For the text-containing cell, return its midpoint in [X, Y] coordinate format. 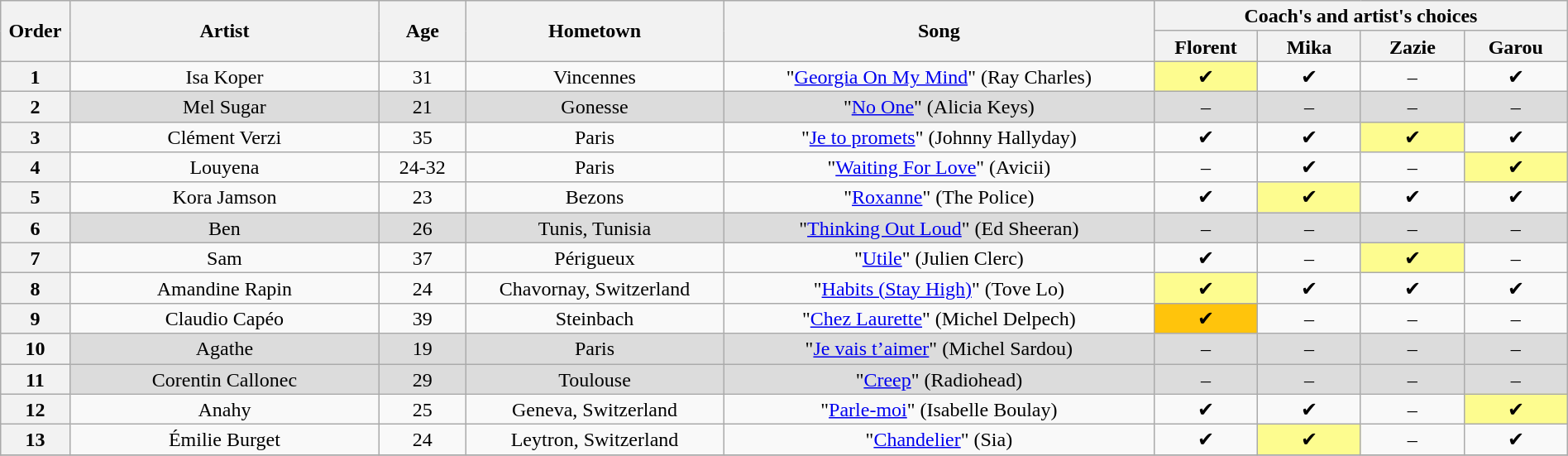
Sam [225, 258]
13 [35, 440]
Périgueux [595, 258]
"Thinking Out Loud" (Ed Sheeran) [939, 228]
3 [35, 137]
35 [423, 137]
"Parle-moi" (Isabelle Boulay) [939, 409]
"Georgia On My Mind" (Ray Charles) [939, 76]
Steinbach [595, 318]
1 [35, 76]
Claudio Capéo [225, 318]
Leytron, Switzerland [595, 440]
11 [35, 379]
8 [35, 288]
Chavornay, Switzerland [595, 288]
Isa Koper [225, 76]
Amandine Rapin [225, 288]
"Waiting For Love" (Avicii) [939, 167]
Coach's and artist's choices [1361, 17]
Louyena [225, 167]
Order [35, 31]
19 [423, 349]
Song [939, 31]
"Utile" (Julien Clerc) [939, 258]
Toulouse [595, 379]
Zazie [1413, 46]
Vincennes [595, 76]
Corentin Callonec [225, 379]
2 [35, 106]
31 [423, 76]
"Je to promets" (Johnny Hallyday) [939, 137]
Florent [1206, 46]
"Creep" (Radiohead) [939, 379]
"Roxanne" (The Police) [939, 197]
Clément Verzi [225, 137]
"Chez Laurette" (Michel Delpech) [939, 318]
12 [35, 409]
Émilie Burget [225, 440]
Bezons [595, 197]
Garou [1515, 46]
Mika [1310, 46]
"Je vais t’aimer" (Michel Sardou) [939, 349]
Agathe [225, 349]
25 [423, 409]
29 [423, 379]
"Chandelier" (Sia) [939, 440]
4 [35, 167]
39 [423, 318]
9 [35, 318]
Tunis, Tunisia [595, 228]
Ben [225, 228]
26 [423, 228]
Artist [225, 31]
Mel Sugar [225, 106]
21 [423, 106]
"Habits (Stay High)" (Tove Lo) [939, 288]
23 [423, 197]
24-32 [423, 167]
37 [423, 258]
7 [35, 258]
"No One" (Alicia Keys) [939, 106]
6 [35, 228]
Age [423, 31]
10 [35, 349]
Geneva, Switzerland [595, 409]
Anahy [225, 409]
Hometown [595, 31]
Kora Jamson [225, 197]
5 [35, 197]
Gonesse [595, 106]
